Locate the cell with the specified text and output its [x, y] center coordinate. 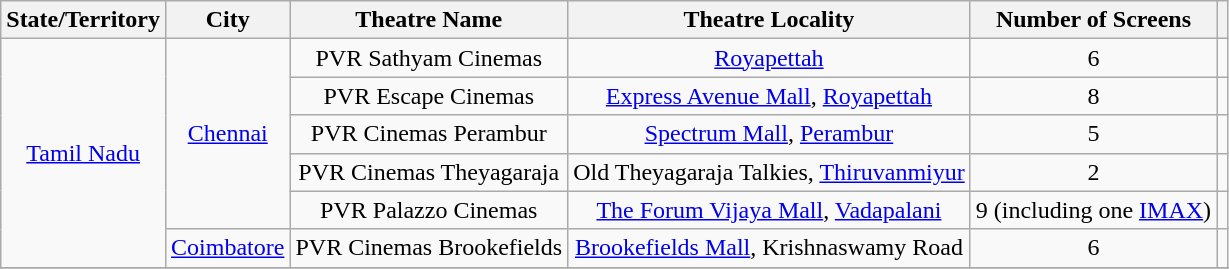
Coimbatore [228, 248]
The Forum Vijaya Mall, Vadapalani [770, 210]
State/Territory [84, 20]
Royapettah [770, 58]
PVR Sathyam Cinemas [429, 58]
Express Avenue Mall, Royapettah [770, 96]
Brookefields Mall, Krishnaswamy Road [770, 248]
PVR Escape Cinemas [429, 96]
Number of Screens [1093, 20]
8 [1093, 96]
Theatre Locality [770, 20]
PVR Cinemas Theyagaraja [429, 172]
Theatre Name [429, 20]
PVR Palazzo Cinemas [429, 210]
Chennai [228, 134]
PVR Cinemas Brookefields [429, 248]
Spectrum Mall, Perambur [770, 134]
Old Theyagaraja Talkies, Thiruvanmiyur [770, 172]
2 [1093, 172]
Tamil Nadu [84, 153]
City [228, 20]
5 [1093, 134]
9 (including one IMAX) [1093, 210]
PVR Cinemas Perambur [429, 134]
